Scan for the cell matching the given text and deliver its (X, Y) coordinate at center. 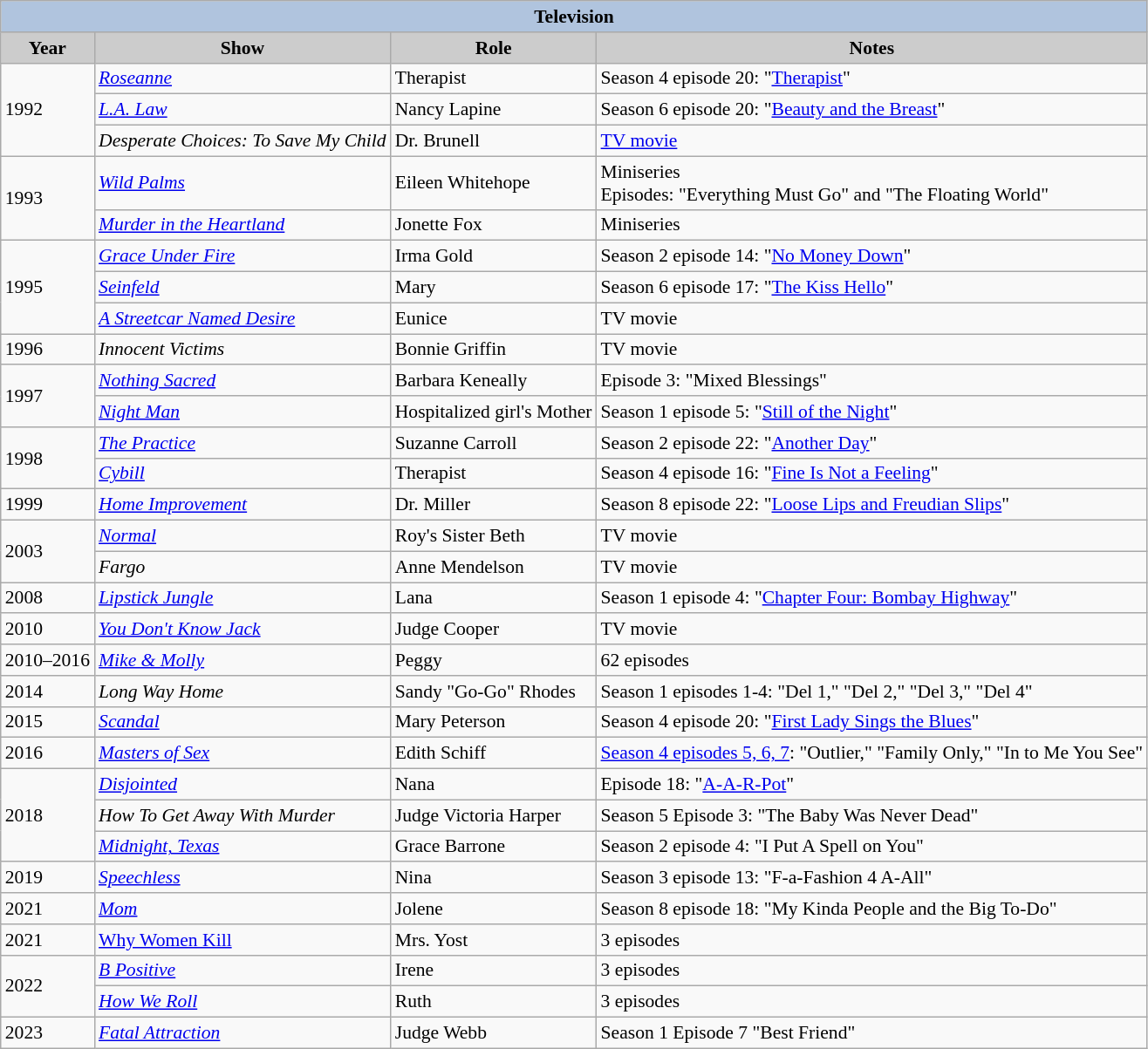
Anne Mendelson (494, 567)
Why Women Kill (243, 940)
Jolene (494, 909)
Long Way Home (243, 691)
Season 8 episode 18: "My Kinda People and the Big To-Do" (872, 909)
Year (47, 48)
Ruth (494, 1002)
Role (494, 48)
Season 2 episode 14: "No Money Down" (872, 256)
The Practice (243, 443)
Grace Under Fire (243, 256)
Season 8 episode 22: "Loose Lips and Freudian Slips" (872, 505)
Nancy Lapine (494, 110)
How To Get Away With Murder (243, 815)
Nothing Sacred (243, 381)
Roseanne (243, 78)
Judge Victoria Harper (494, 815)
Season 1 episodes 1-4: "Del 1," "Del 2," "Del 3," "Del 4" (872, 691)
Miniseries (872, 225)
Show (243, 48)
Season 2 episode 22: "Another Day" (872, 443)
2008 (47, 598)
Wild Palms (243, 183)
2014 (47, 691)
Nina (494, 878)
2022 (47, 985)
Nana (494, 785)
2018 (47, 816)
Night Man (243, 412)
Roy's Sister Beth (494, 536)
Season 4 episode 16: "Fine Is Not a Feeling" (872, 473)
Speechless (243, 878)
A Streetcar Named Desire (243, 318)
You Don't Know Jack (243, 630)
Lipstick Jungle (243, 598)
Notes (872, 48)
2003 (47, 551)
2016 (47, 753)
Mary Peterson (494, 722)
Home Improvement (243, 505)
Murder in the Heartland (243, 225)
Mrs. Yost (494, 940)
1998 (47, 459)
Cybill (243, 473)
Scandal (243, 722)
1997 (47, 396)
1999 (47, 505)
Episode 3: "Mixed Blessings" (872, 381)
Season 1 Episode 7 "Best Friend" (872, 1033)
Fatal Attraction (243, 1033)
Judge Cooper (494, 630)
Season 6 episode 20: "Beauty and the Breast" (872, 110)
Fargo (243, 567)
Season 6 episode 17: "The Kiss Hello" (872, 288)
2023 (47, 1033)
Innocent Victims (243, 350)
2010–2016 (47, 660)
Episode 18: "A-A-R-Pot" (872, 785)
Barbara Keneally (494, 381)
2015 (47, 722)
Grace Barrone (494, 847)
1996 (47, 350)
Seinfeld (243, 288)
Normal (243, 536)
Edith Schiff (494, 753)
Eileen Whitehope (494, 183)
Eunice (494, 318)
B Positive (243, 971)
Dr. Miller (494, 505)
Mary (494, 288)
L.A. Law (243, 110)
Irene (494, 971)
Season 4 episodes 5, 6, 7: "Outlier," "Family Only," "In to Me You See" (872, 753)
2019 (47, 878)
How We Roll (243, 1002)
Bonnie Griffin (494, 350)
1992 (47, 110)
Dr. Brunell (494, 141)
Miniseries Episodes: "Everything Must Go" and "The Floating World" (872, 183)
2010 (47, 630)
Hospitalized girl's Mother (494, 412)
Mike & Molly (243, 660)
Season 1 episode 5: "Still of the Night" (872, 412)
Sandy "Go-Go" Rhodes (494, 691)
Season 4 episode 20: "First Lady Sings the Blues" (872, 722)
Television (574, 17)
Jonette Fox (494, 225)
Desperate Choices: To Save My Child (243, 141)
Season 2 episode 4: "I Put A Spell on You" (872, 847)
Suzanne Carroll (494, 443)
1993 (47, 199)
Lana (494, 598)
Mom (243, 909)
1995 (47, 288)
Midnight, Texas (243, 847)
Season 3 episode 13: "F-a-Fashion 4 A-All" (872, 878)
Disjointed (243, 785)
Season 4 episode 20: "Therapist" (872, 78)
Irma Gold (494, 256)
62 episodes (872, 660)
Season 1 episode 4: "Chapter Four: Bombay Highway" (872, 598)
Judge Webb (494, 1033)
Peggy (494, 660)
Masters of Sex (243, 753)
Season 5 Episode 3: "The Baby Was Never Dead" (872, 815)
